Locate the cell with the specified text and output its [x, y] center coordinate. 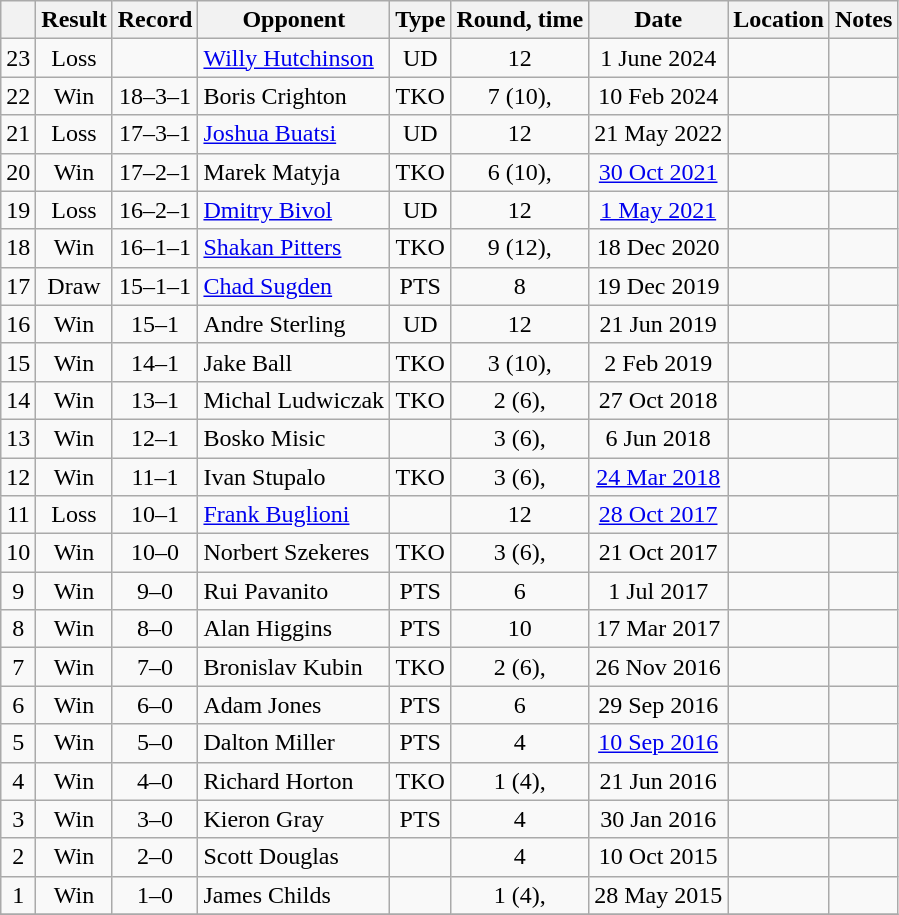
17–2–1 [155, 172]
17–3–1 [155, 134]
8–0 [155, 629]
Notes [863, 20]
23 [18, 58]
15–1–1 [155, 286]
Marek Matyja [294, 172]
Round, time [520, 20]
Rui Pavanito [294, 591]
Boris Crighton [294, 96]
Norbert Szekeres [294, 553]
15 [18, 362]
7 (10), [520, 96]
5 [18, 743]
Chad Sugden [294, 286]
Scott Douglas [294, 857]
Type [420, 20]
28 May 2015 [658, 895]
21 Jun 2016 [658, 781]
29 Sep 2016 [658, 705]
16–1–1 [155, 248]
1 May 2021 [658, 210]
Andre Sterling [294, 324]
4–0 [155, 781]
Bronislav Kubin [294, 667]
2 Feb 2019 [658, 362]
Result [74, 20]
14–1 [155, 362]
30 Jan 2016 [658, 819]
9 [18, 591]
13 [18, 438]
18 Dec 2020 [658, 248]
Bosko Misic [294, 438]
16 [18, 324]
3–0 [155, 819]
Dalton Miller [294, 743]
Alan Higgins [294, 629]
21 May 2022 [658, 134]
16–2–1 [155, 210]
Jake Ball [294, 362]
6 (10), [520, 172]
13–1 [155, 400]
27 Oct 2018 [658, 400]
1 Jul 2017 [658, 591]
22 [18, 96]
1–0 [155, 895]
28 Oct 2017 [658, 515]
Date [658, 20]
2–0 [155, 857]
19 Dec 2019 [658, 286]
14 [18, 400]
10 Feb 2024 [658, 96]
19 [18, 210]
2 [18, 857]
Opponent [294, 20]
21 [18, 134]
11–1 [155, 477]
James Childs [294, 895]
Ivan Stupalo [294, 477]
Richard Horton [294, 781]
1 [18, 895]
Joshua Buatsi [294, 134]
9–0 [155, 591]
3 (10), [520, 362]
17 Mar 2017 [658, 629]
18 [18, 248]
Frank Buglioni [294, 515]
21 Jun 2019 [658, 324]
Location [779, 20]
20 [18, 172]
18–3–1 [155, 96]
1 June 2024 [658, 58]
Record [155, 20]
Kieron Gray [294, 819]
15–1 [155, 324]
10–0 [155, 553]
21 Oct 2017 [658, 553]
26 Nov 2016 [658, 667]
17 [18, 286]
12–1 [155, 438]
Dmitry Bivol [294, 210]
Michal Ludwiczak [294, 400]
6 Jun 2018 [658, 438]
10–1 [155, 515]
7–0 [155, 667]
3 [18, 819]
Draw [74, 286]
Adam Jones [294, 705]
Willy Hutchinson [294, 58]
7 [18, 667]
9 (12), [520, 248]
Shakan Pitters [294, 248]
5–0 [155, 743]
30 Oct 2021 [658, 172]
6–0 [155, 705]
24 Mar 2018 [658, 477]
10 Oct 2015 [658, 857]
10 Sep 2016 [658, 743]
11 [18, 515]
